From the cell containing the given text, extract its center point as [X, Y] coordinate. 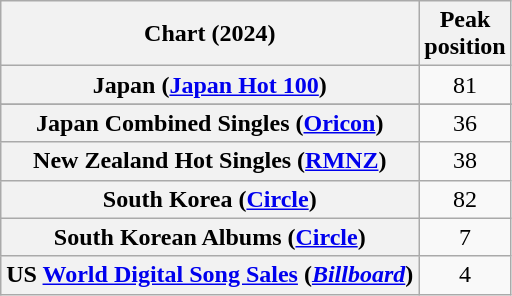
Chart (2024) [210, 34]
US World Digital Song Sales (Billboard) [210, 275]
38 [465, 161]
Japan (Japan Hot 100) [210, 85]
Peakposition [465, 34]
South Korea (Circle) [210, 199]
Japan Combined Singles (Oricon) [210, 123]
36 [465, 123]
4 [465, 275]
South Korean Albums (Circle) [210, 237]
7 [465, 237]
81 [465, 85]
New Zealand Hot Singles (RMNZ) [210, 161]
82 [465, 199]
